Return (x, y) of the center of cell containing provided text 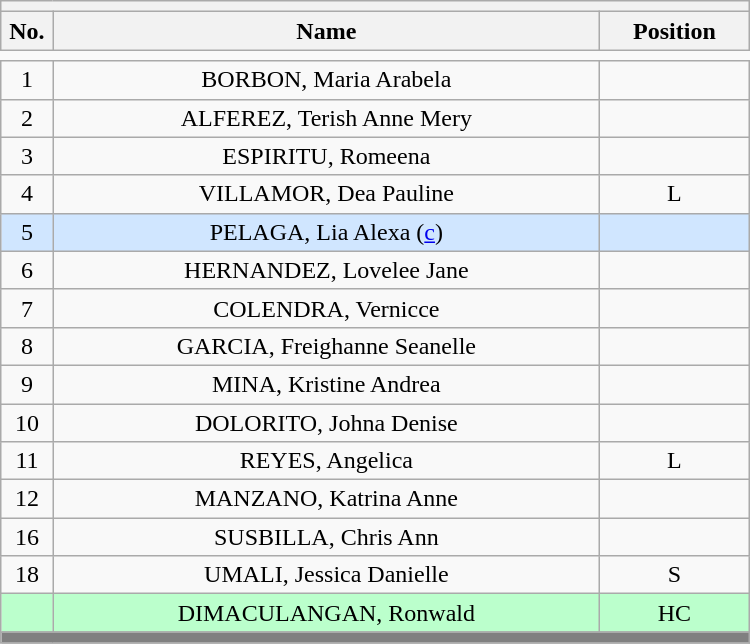
COLENDRA, Vernicce (326, 308)
No. (27, 31)
SUSBILLA, Chris Ann (326, 537)
VILLAMOR, Dea Pauline (326, 194)
DIMACULANGAN, Ronwald (326, 613)
BORBON, Maria Arabela (326, 80)
6 (27, 270)
MANZANO, Katrina Anne (326, 499)
18 (27, 575)
DOLORITO, Johna Denise (326, 423)
16 (27, 537)
HC (675, 613)
11 (27, 461)
REYES, Angelica (326, 461)
2 (27, 118)
ESPIRITU, Romeena (326, 156)
GARCIA, Freighanne Seanelle (326, 346)
PELAGA, Lia Alexa (c) (326, 232)
3 (27, 156)
9 (27, 384)
UMALI, Jessica Danielle (326, 575)
5 (27, 232)
12 (27, 499)
4 (27, 194)
1 (27, 80)
Name (326, 31)
MINA, Kristine Andrea (326, 384)
S (675, 575)
ALFEREZ, Terish Anne Mery (326, 118)
8 (27, 346)
HERNANDEZ, Lovelee Jane (326, 270)
Position (675, 31)
7 (27, 308)
10 (27, 423)
